Return the [X, Y] coordinate for the center point of the cell that contains the specified text.  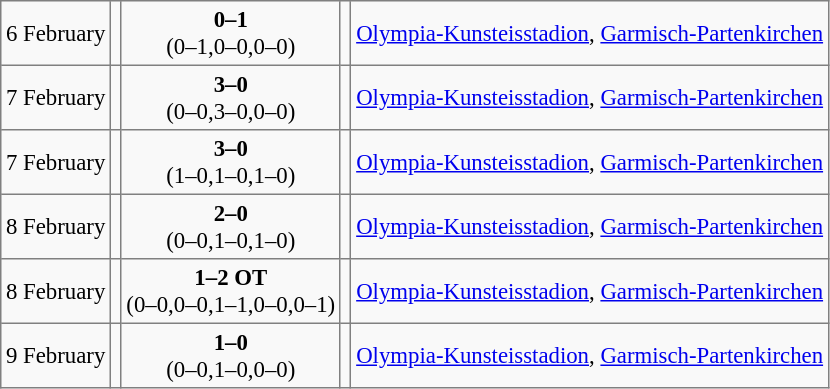
1–0(0–0,1–0,0–0) [230, 355]
1–2 OT(0–0,0–0,1–1,0–0,0–1) [230, 291]
6 February [56, 33]
3–0(0–0,3–0,0–0) [230, 97]
0–1(0–1,0–0,0–0) [230, 33]
9 February [56, 355]
3–0(1–0,1–0,1–0) [230, 162]
2–0(0–0,1–0,1–0) [230, 226]
